Return the (x, y) coordinate for the center point of the cell that contains the specified text.  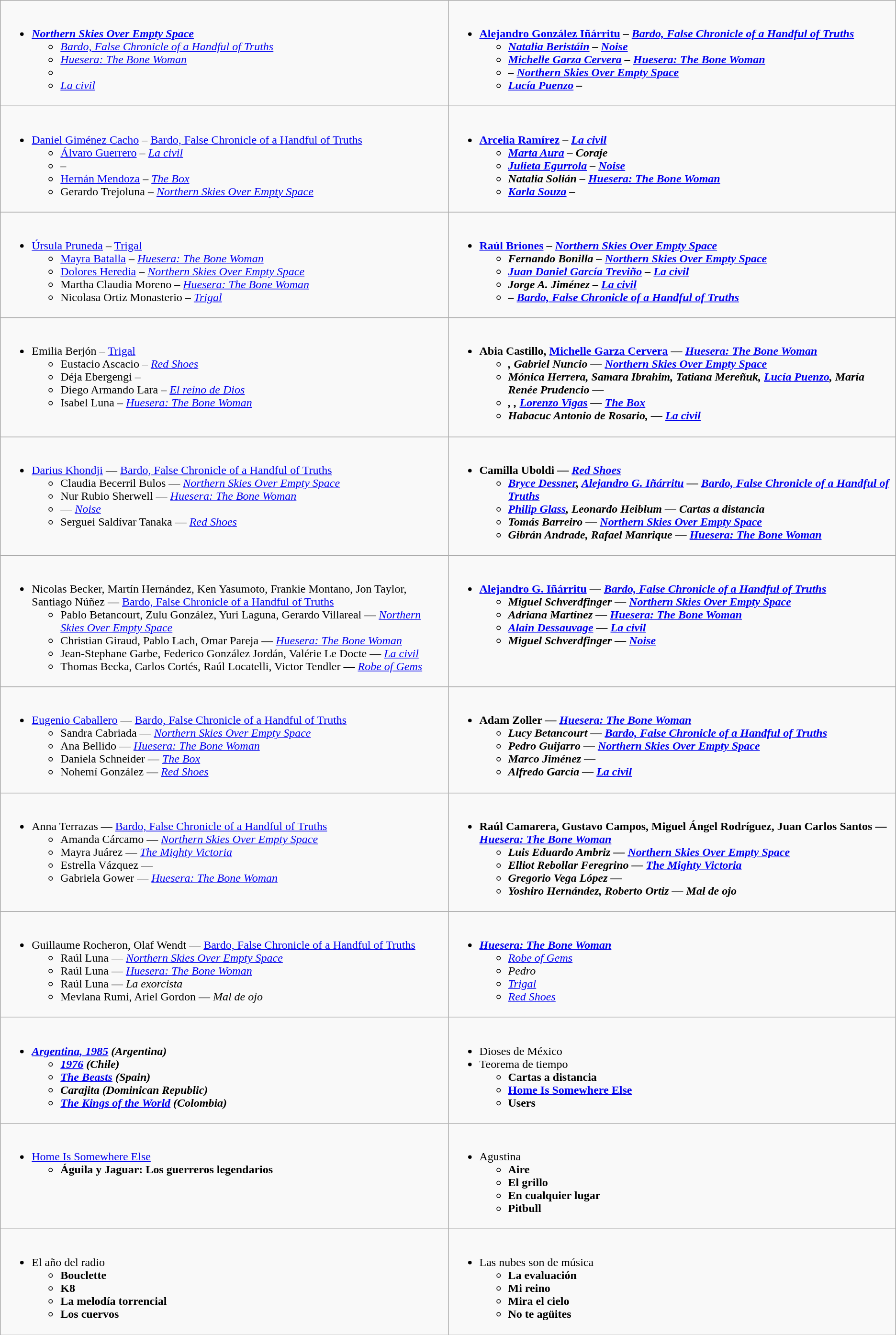
El año del radioBoucletteK8La melodía torrencialLos cuervos (224, 1282)
Northern Skies Over Empty SpaceBardo, False Chronicle of a Handful of TruthsHuesera: The Bone WomanLa civil (224, 54)
Emilia Berjón – TrigalEustacio Ascacio – Red ShoesDéja Ebergengi – Diego Armando Lara – El reino de DiosIsabel Luna – Huesera: The Bone Woman (224, 377)
AgustinaAireEl grilloEn cualquier lugarPitbull (672, 1176)
Huesera: The Bone WomanRobe of GemsPedroTrigalRed Shoes (672, 964)
Arcelia Ramírez – La civilMarta Aura – CorajeJulieta Egurrola – NoiseNatalia Solián – Huesera: The Bone WomanKarla Souza – (672, 159)
Argentina, 1985 (Argentina)1976 (Chile)The Beasts (Spain)Carajita (Dominican Republic)The Kings of the World (Colombia) (224, 1070)
Dioses de MéxicoTeorema de tiempoCartas a distanciaHome Is Somewhere ElseUsers (672, 1070)
Las nubes son de músicaLa evaluaciónMi reinoMira el cieloNo te agüites (672, 1282)
Home Is Somewhere ElseÁguila y Jaguar: Los guerreros legendarios (224, 1176)
